Capture the cell that displays the provided text and extract its (X, Y) central coordinate. 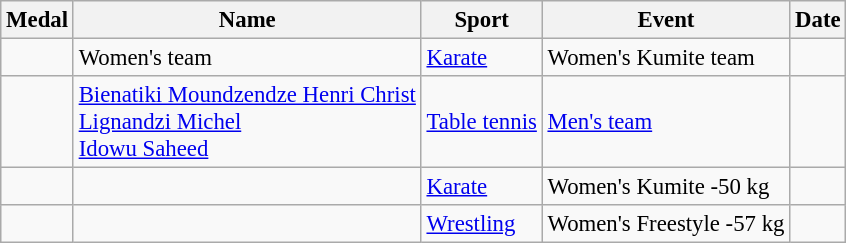
Wrestling (482, 224)
Bienatiki Moundzendze Henri ChristLignandzi MichelIdowu Saheed (247, 122)
Women's Kumite team (666, 58)
Women's Kumite -50 kg (666, 187)
Medal (38, 20)
Name (247, 20)
Men's team (666, 122)
Date (818, 20)
Event (666, 20)
Sport (482, 20)
Women's Freestyle -57 kg (666, 224)
Table tennis (482, 122)
Women's team (247, 58)
